Find where the given text appears and provide that cell's center as (X, Y) coordinate. 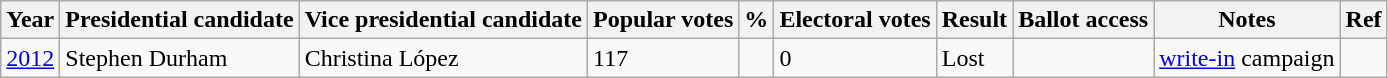
117 (664, 58)
Popular votes (664, 20)
Result (974, 20)
Electoral votes (855, 20)
Christina López (443, 58)
Stephen Durham (180, 58)
Lost (974, 58)
2012 (30, 58)
Ref (1364, 20)
Ballot access (1084, 20)
Year (30, 20)
Notes (1247, 20)
Vice presidential candidate (443, 20)
% (756, 20)
write-in campaign (1247, 58)
Presidential candidate (180, 20)
0 (855, 58)
